Capture the cell that displays the provided text and extract its (x, y) central coordinate. 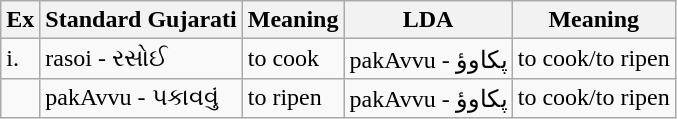
to ripen (293, 98)
LDA (428, 20)
Ex (20, 20)
Standard Gujarati (141, 20)
rasoi - રસોઈ (141, 59)
i. (20, 59)
pakAvvu - પકાવવું (141, 98)
to cook (293, 59)
